Output the (x, y) coordinate of the center of the cell containing the given text.  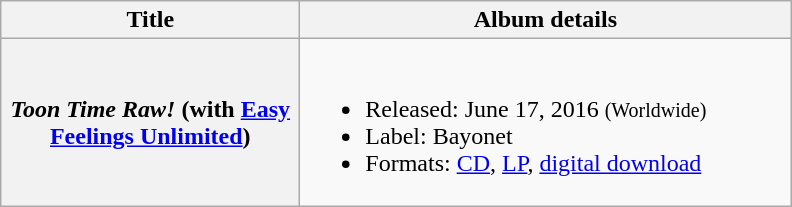
Toon Time Raw! (with Easy Feelings Unlimited) (150, 122)
Album details (546, 20)
Released: June 17, 2016 (Worldwide)Label: BayonetFormats: CD, LP, digital download (546, 122)
Title (150, 20)
